Scan for the cell matching the given text and deliver its (x, y) coordinate at center. 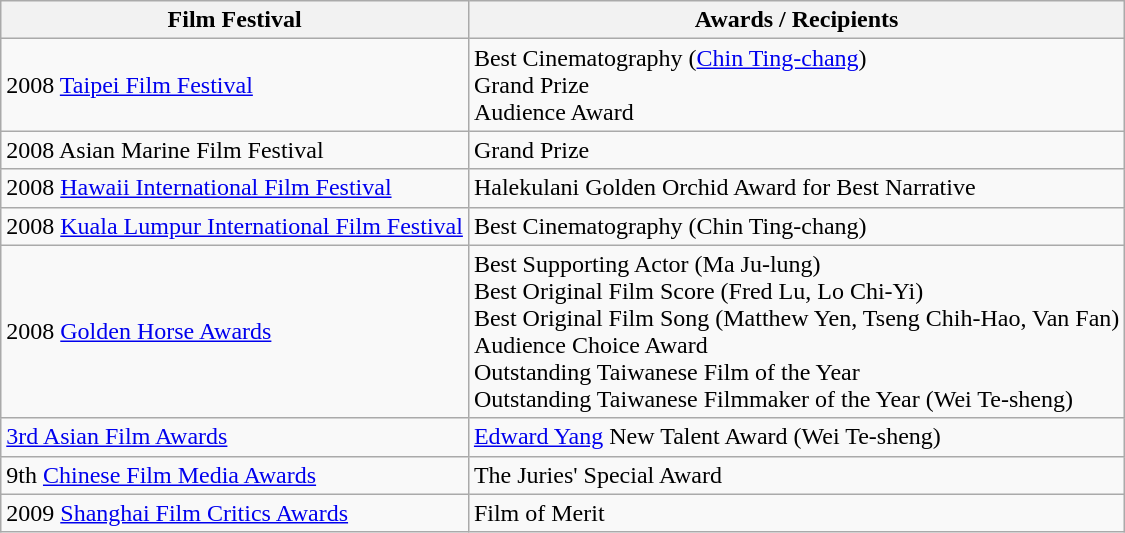
Best Cinematography (Chin Ting-chang)Grand PrizeAudience Award (796, 85)
2008 Kuala Lumpur International Film Festival (235, 226)
9th Chinese Film Media Awards (235, 475)
Halekulani Golden Orchid Award for Best Narrative (796, 188)
Film Festival (235, 20)
2009 Shanghai Film Critics Awards (235, 513)
2008 Hawaii International Film Festival (235, 188)
2008 Taipei Film Festival (235, 85)
3rd Asian Film Awards (235, 437)
Film of Merit (796, 513)
2008 Golden Horse Awards (235, 332)
Grand Prize (796, 150)
2008 Asian Marine Film Festival (235, 150)
The Juries' Special Award (796, 475)
Awards / Recipients (796, 20)
Edward Yang New Talent Award (Wei Te-sheng) (796, 437)
Best Cinematography (Chin Ting-chang) (796, 226)
